Provide the (X, Y) coordinate of the cell's center where the given text is located.  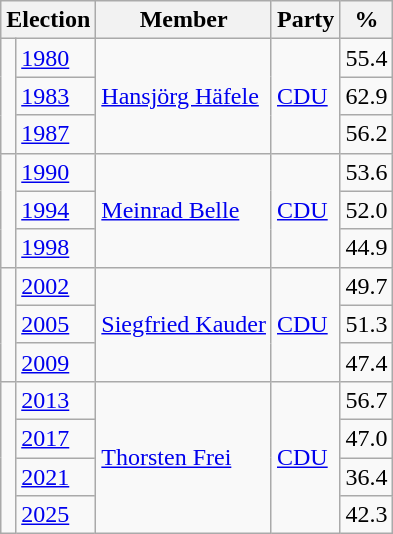
2021 (56, 477)
42.3 (366, 515)
2002 (56, 286)
36.4 (366, 477)
56.7 (366, 400)
Party (305, 20)
1990 (56, 172)
53.6 (366, 172)
2017 (56, 438)
1987 (56, 134)
47.0 (366, 438)
1980 (56, 58)
1998 (56, 248)
% (366, 20)
Thorsten Frei (184, 457)
2005 (56, 324)
Member (184, 20)
2025 (56, 515)
Meinrad Belle (184, 210)
49.7 (366, 286)
Hansjörg Häfele (184, 96)
1983 (56, 96)
1994 (56, 210)
52.0 (366, 210)
56.2 (366, 134)
47.4 (366, 362)
44.9 (366, 248)
62.9 (366, 96)
51.3 (366, 324)
Election (48, 20)
2009 (56, 362)
Siegfried Kauder (184, 324)
2013 (56, 400)
55.4 (366, 58)
